Return [x, y] of the center of cell containing provided text 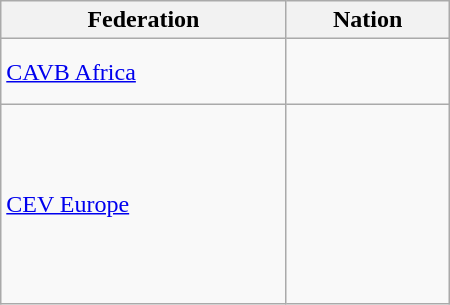
CEV Europe [144, 204]
Federation [144, 20]
CAVB Africa [144, 72]
Nation [368, 20]
